Find where the given text appears and provide that cell's center as (X, Y) coordinate. 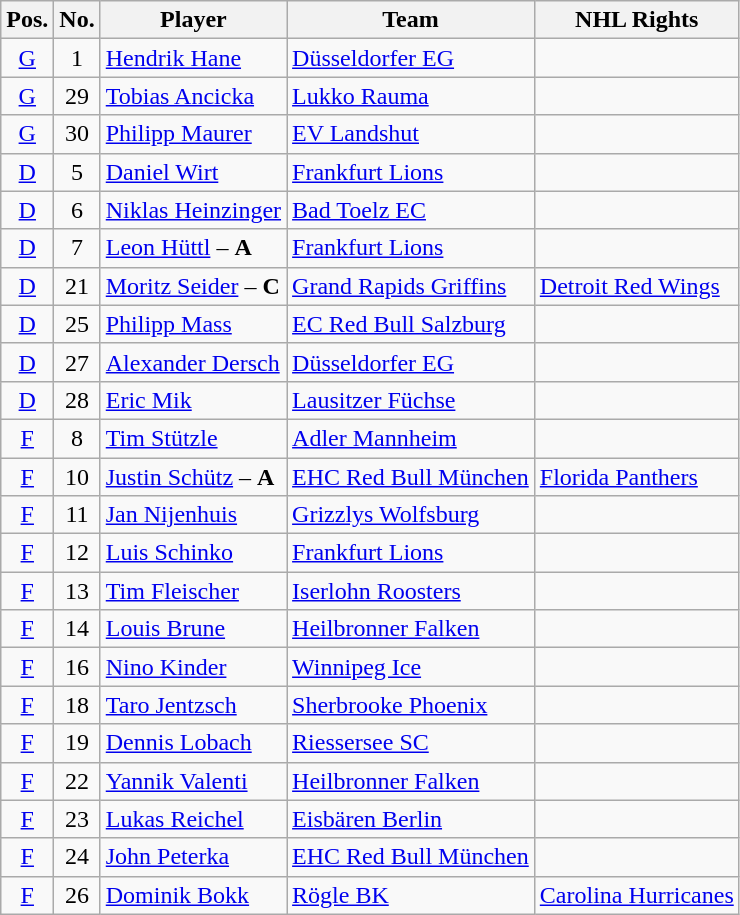
Niklas Heinzinger (193, 210)
16 (77, 667)
26 (77, 895)
Tim Fleischer (193, 591)
Winnipeg Ice (411, 667)
Eric Mik (193, 400)
Louis Brune (193, 629)
Sherbrooke Phoenix (411, 705)
21 (77, 286)
Florida Panthers (636, 477)
Bad Toelz EC (411, 210)
13 (77, 591)
Player (193, 20)
Team (411, 20)
30 (77, 134)
22 (77, 781)
8 (77, 438)
18 (77, 705)
Dominik Bokk (193, 895)
Daniel Wirt (193, 172)
Tobias Ancicka (193, 96)
No. (77, 20)
Philipp Maurer (193, 134)
Carolina Hurricanes (636, 895)
Hendrik Hane (193, 58)
Yannik Valenti (193, 781)
Nino Kinder (193, 667)
Riessersee SC (411, 743)
Moritz Seider – C (193, 286)
12 (77, 553)
Grizzlys Wolfsburg (411, 515)
Lukas Reichel (193, 819)
19 (77, 743)
25 (77, 324)
Eisbären Berlin (411, 819)
Leon Hüttl – A (193, 248)
Tim Stützle (193, 438)
23 (77, 819)
John Peterka (193, 857)
Jan Nijenhuis (193, 515)
28 (77, 400)
Rögle BK (411, 895)
Lausitzer Füchse (411, 400)
Luis Schinko (193, 553)
Pos. (28, 20)
Iserlohn Roosters (411, 591)
Adler Mannheim (411, 438)
6 (77, 210)
NHL Rights (636, 20)
29 (77, 96)
11 (77, 515)
Taro Jentzsch (193, 705)
10 (77, 477)
24 (77, 857)
Grand Rapids Griffins (411, 286)
14 (77, 629)
27 (77, 362)
Justin Schütz – A (193, 477)
EV Landshut (411, 134)
Philipp Mass (193, 324)
Detroit Red Wings (636, 286)
EC Red Bull Salzburg (411, 324)
7 (77, 248)
Alexander Dersch (193, 362)
5 (77, 172)
Dennis Lobach (193, 743)
Lukko Rauma (411, 96)
1 (77, 58)
